Detect which cell encompasses the target text, then output its [x, y] center coordinate. 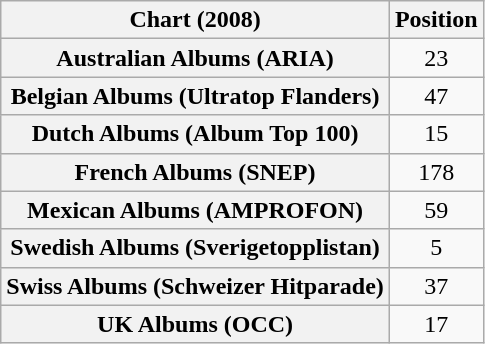
Position [436, 20]
Belgian Albums (Ultratop Flanders) [196, 96]
37 [436, 286]
Swiss Albums (Schweizer Hitparade) [196, 286]
17 [436, 324]
Dutch Albums (Album Top 100) [196, 134]
UK Albums (OCC) [196, 324]
Australian Albums (ARIA) [196, 58]
47 [436, 96]
Swedish Albums (Sverigetopplistan) [196, 248]
59 [436, 210]
15 [436, 134]
23 [436, 58]
Mexican Albums (AMPROFON) [196, 210]
5 [436, 248]
Chart (2008) [196, 20]
178 [436, 172]
French Albums (SNEP) [196, 172]
